Pinpoint the cell where the given text exists, returning its [x, y] midpoint coordinate. 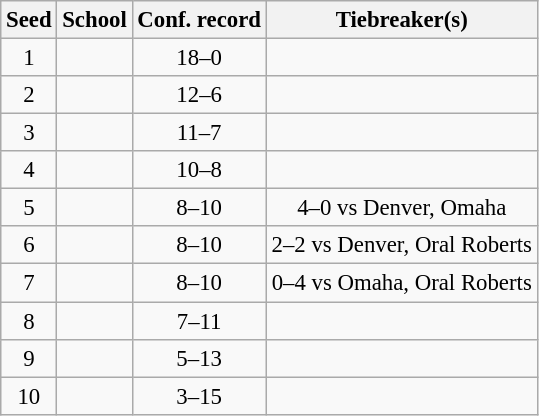
18–0 [199, 58]
10 [29, 396]
7–11 [199, 321]
6 [29, 245]
8 [29, 321]
5–13 [199, 358]
7 [29, 283]
10–8 [199, 170]
4 [29, 170]
School [94, 20]
3–15 [199, 396]
2 [29, 95]
Seed [29, 20]
Conf. record [199, 20]
0–4 vs Omaha, Oral Roberts [402, 283]
2–2 vs Denver, Oral Roberts [402, 245]
3 [29, 133]
5 [29, 208]
Tiebreaker(s) [402, 20]
4–0 vs Denver, Omaha [402, 208]
11–7 [199, 133]
9 [29, 358]
12–6 [199, 95]
1 [29, 58]
